From the cell containing the given text, extract its center point as [x, y] coordinate. 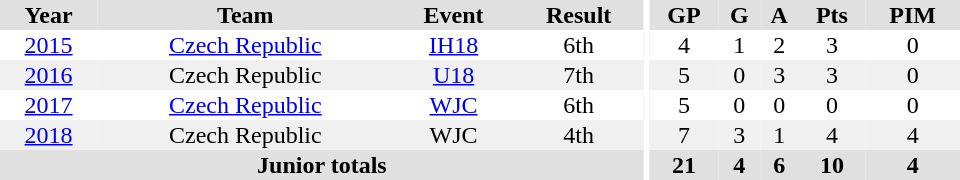
IH18 [454, 45]
2 [780, 45]
Year [48, 15]
6 [780, 165]
Pts [832, 15]
Junior totals [322, 165]
G [740, 15]
GP [684, 15]
U18 [454, 75]
7 [684, 135]
PIM [912, 15]
21 [684, 165]
Team [245, 15]
10 [832, 165]
2015 [48, 45]
2016 [48, 75]
Result [579, 15]
2017 [48, 105]
7th [579, 75]
2018 [48, 135]
4th [579, 135]
Event [454, 15]
A [780, 15]
